Output the (X, Y) coordinate of the center of the cell containing the given text.  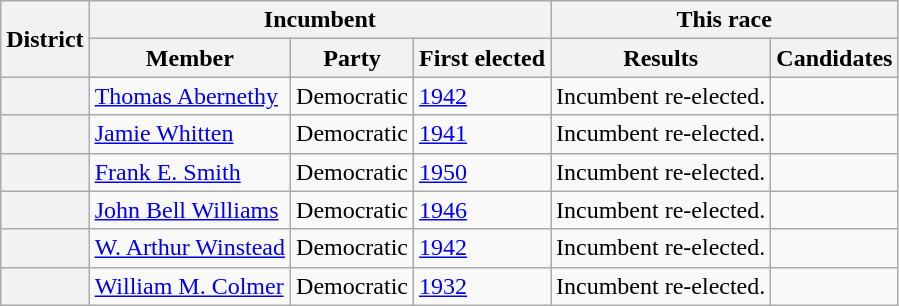
Incumbent (320, 20)
Party (352, 58)
Results (661, 58)
John Bell Williams (190, 210)
This race (724, 20)
1950 (482, 172)
1932 (482, 286)
W. Arthur Winstead (190, 248)
Member (190, 58)
First elected (482, 58)
Frank E. Smith (190, 172)
Candidates (834, 58)
1941 (482, 134)
District (45, 39)
Jamie Whitten (190, 134)
Thomas Abernethy (190, 96)
1946 (482, 210)
William M. Colmer (190, 286)
